Determine the (x, y) coordinate at the center of the cell enclosing the given text.  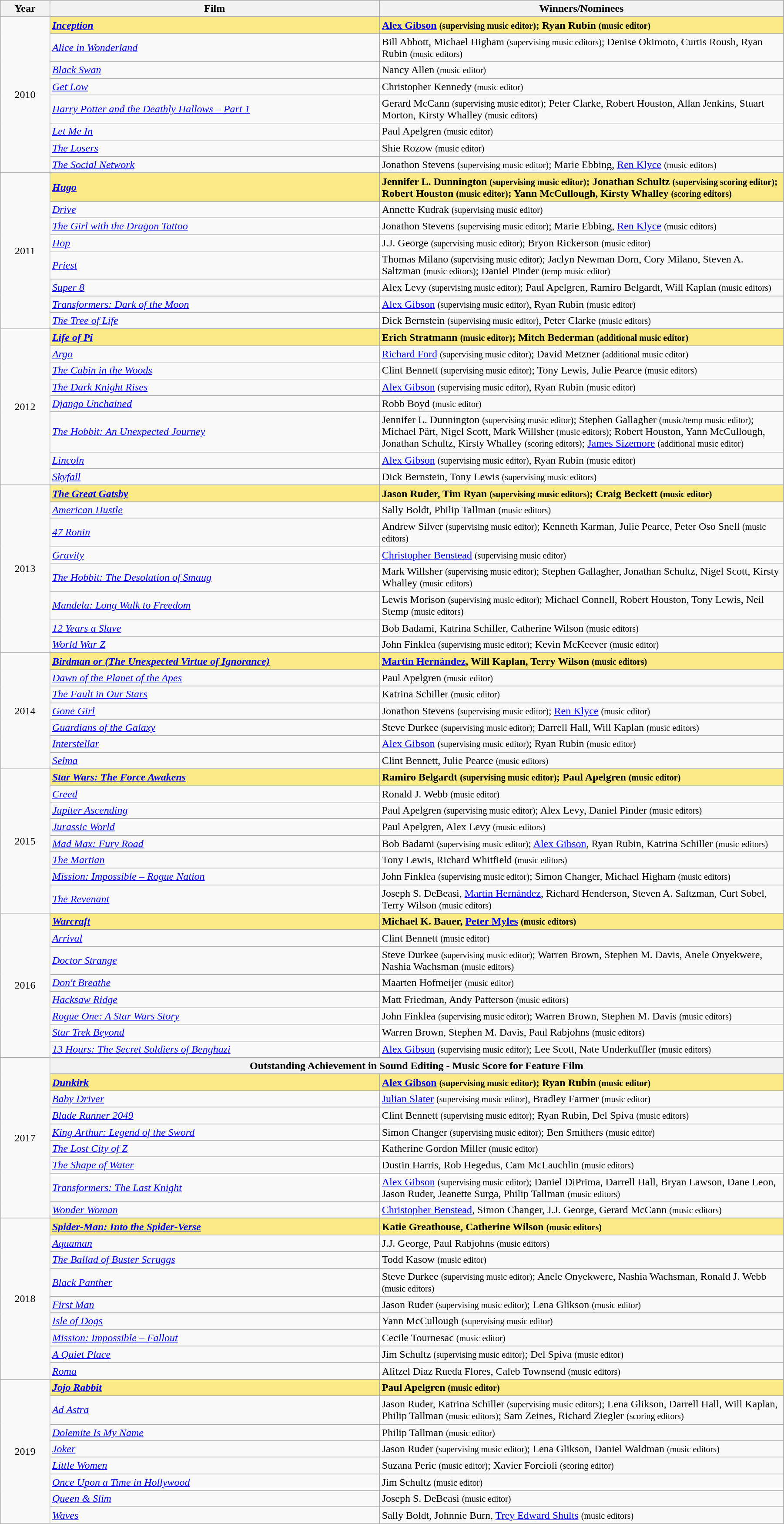
12 Years a Slave (214, 628)
Clint Bennett, Julie Pearce (music editors) (581, 760)
Ad Astra (214, 1410)
Dunkirk (214, 1082)
Black Panther (214, 1282)
Star Wars: The Force Awakens (214, 777)
Roma (214, 1371)
Steve Durkee (supervising music editor); Warren Brown, Stephen M. Davis, Anele Onyekwere, Nashia Wachsman (music editors) (581, 960)
John Finklea (supervising music editor); Simon Changer, Michael Higham (music editors) (581, 877)
World War Z (214, 645)
First Man (214, 1305)
Mission: Impossible – Rogue Nation (214, 877)
Isle of Dogs (214, 1321)
Ronald J. Webb (music editor) (581, 794)
Clint Bennett (supervising music editor); Ryan Rubin, Del Spiva (music editors) (581, 1115)
2010 (25, 95)
J.J. George (supervising music editor); Bryon Rickerson (music editor) (581, 242)
The Hobbit: The Desolation of Smaug (214, 577)
2018 (25, 1299)
Bob Badami, Katrina Schiller, Catherine Wilson (music editors) (581, 628)
2014 (25, 711)
Jim Schultz (supervising music editor); Del Spiva (music editor) (581, 1354)
Jason Ruder, Tim Ryan (supervising music editors); Craig Beckett (music editor) (581, 493)
2011 (25, 251)
Aquaman (214, 1243)
Nancy Allen (music editor) (581, 70)
The Shape of Water (214, 1165)
Waves (214, 1515)
Interstellar (214, 744)
The Ballad of Buster Scruggs (214, 1260)
Black Swan (214, 70)
Sally Boldt, Johnnie Burn, Trey Edward Shults (music editors) (581, 1515)
The Tree of Life (214, 321)
John Finklea (supervising music editor); Warren Brown, Stephen M. Davis (music editors) (581, 1016)
Bill Abbott, Michael Higham (supervising music editors); Denise Okimoto, Curtis Roush, Ryan Rubin (music editors) (581, 48)
Gravity (214, 555)
Michael K. Bauer, Peter Myles (music editors) (581, 922)
Jim Schultz (music editor) (581, 1482)
Queen & Slim (214, 1499)
Jason Ruder (supervising music editor); Lena Glikson (music editor) (581, 1305)
2016 (25, 986)
Dustin Harris, Rob Hegedus, Cam McLauchlin (music editors) (581, 1165)
Outstanding Achievement in Sound Editing - Music Score for Feature Film (416, 1066)
Doctor Strange (214, 960)
Gerard McCann (supervising music editor); Peter Clarke, Robert Houston, Allan Jenkins, Stuart Morton, Kirsty Whalley (music editors) (581, 109)
The Girl with the Dragon Tattoo (214, 226)
The Great Gatsby (214, 493)
Paul Apelgren, Alex Levy (music editors) (581, 827)
Arrival (214, 938)
Skyfall (214, 477)
The Martian (214, 860)
Wonder Woman (214, 1210)
Joseph S. DeBeasi (music editor) (581, 1499)
The Lost City of Z (214, 1149)
Jonathon Stevens (supervising music editor); Ren Klyce (music editor) (581, 711)
Annette Kudrak (supervising music editor) (581, 209)
Lincoln (214, 460)
Sally Boldt, Philip Tallman (music editors) (581, 510)
Tony Lewis, Richard Whitfield (music editors) (581, 860)
Once Upon a Time in Hollywood (214, 1482)
Hacksaw Ridge (214, 999)
Creed (214, 794)
Julian Slater (supervising music editor), Bradley Farmer (music editor) (581, 1099)
Steve Durkee (supervising music editor); Anele Onyekwere, Nashia Wachsman, Ronald J. Webb (music editors) (581, 1282)
Richard Ford (supervising music editor); David Metzner (additional music editor) (581, 354)
Film (214, 9)
The Hobbit: An Unexpected Journey (214, 432)
Little Women (214, 1466)
The Social Network (214, 165)
Katherine Gordon Miller (music editor) (581, 1149)
Paul Apelgren (supervising music editor); Alex Levy, Daniel Pinder (music editors) (581, 810)
Mandela: Long Walk to Freedom (214, 606)
Super 8 (214, 288)
Joseph S. DeBeasi, Martin Hernández, Richard Henderson, Steven A. Saltzman, Curt Sobel, Terry Wilson (music editors) (581, 899)
Steve Durkee (supervising music editor); Darrell Hall, Will Kaplan (music editors) (581, 727)
2012 (25, 407)
Transformers: Dark of the Moon (214, 304)
John Finklea (supervising music editor); Kevin McKeever (music editor) (581, 645)
Year (25, 9)
Inception (214, 25)
Warren Brown, Stephen M. Davis, Paul Rabjohns (music editors) (581, 1033)
The Revenant (214, 899)
Matt Friedman, Andy Patterson (music editors) (581, 999)
Dolemite Is My Name (214, 1433)
Don't Breathe (214, 983)
Dick Bernstein, Tony Lewis (supervising music editors) (581, 477)
Andrew Silver (supervising music editor); Kenneth Karman, Julie Pearce, Peter Oso Snell (music editors) (581, 532)
2019 (25, 1451)
Get Low (214, 87)
Katie Greathouse, Catherine Wilson (music editors) (581, 1227)
Maarten Hofmeijer (music editor) (581, 983)
Jurassic World (214, 827)
2013 (25, 569)
2015 (25, 841)
Thomas Milano (supervising music editor); Jaclyn Newman Dorn, Cory Milano, Steven A. Saltzman (music editors); Daniel Pinder (temp music editor) (581, 266)
Warcraft (214, 922)
Gone Girl (214, 711)
The Fault in Our Stars (214, 694)
Lewis Morison (supervising music editor); Michael Connell, Robert Houston, Tony Lewis, Neil Stemp (music editors) (581, 606)
Alice in Wonderland (214, 48)
The Cabin in the Woods (214, 370)
Katrina Schiller (music editor) (581, 694)
Baby Driver (214, 1099)
Let Me In (214, 131)
The Losers (214, 148)
Harry Potter and the Deathly Hallows – Part 1 (214, 109)
Martin Hernández, Will Kaplan, Terry Wilson (music editors) (581, 661)
Priest (214, 266)
Jupiter Ascending (214, 810)
Alex Gibson (supervising music editor); Lee Scott, Nate Underkuffler (music editors) (581, 1049)
Birdman or (The Unexpected Virtue of Ignorance) (214, 661)
Argo (214, 354)
A Quiet Place (214, 1354)
Django Unchained (214, 404)
Cecile Tournesac (music editor) (581, 1338)
Blade Runner 2049 (214, 1115)
Selma (214, 760)
Clint Bennett (music editor) (581, 938)
Dawn of the Planet of the Apes (214, 678)
J.J. George, Paul Rabjohns (music editors) (581, 1243)
Philip Tallman (music editor) (581, 1433)
Suzana Peric (music editor); Xavier Forcioli (scoring editor) (581, 1466)
Christopher Benstead, Simon Changer, J.J. George, Gerard McCann (music editors) (581, 1210)
The Dark Knight Rises (214, 387)
Mission: Impossible – Fallout (214, 1338)
Hugo (214, 187)
Alex Levy (supervising music editor); Paul Apelgren, Ramiro Belgardt, Will Kaplan (music editors) (581, 288)
Joker (214, 1449)
Star Trek Beyond (214, 1033)
Alitzel Díaz Rueda Flores, Caleb Townsend (music editors) (581, 1371)
American Hustle (214, 510)
47 Ronin (214, 532)
Mark Willsher (supervising music editor); Stephen Gallagher, Jonathan Schultz, Nigel Scott, Kirsty Whalley (music editors) (581, 577)
Transformers: The Last Knight (214, 1188)
Christopher Benstead (supervising music editor) (581, 555)
Dick Bernstein (supervising music editor), Peter Clarke (music editors) (581, 321)
Drive (214, 209)
Ramiro Belgardt (supervising music editor); Paul Apelgren (music editor) (581, 777)
2017 (25, 1138)
Bob Badami (supervising music editor); Alex Gibson, Ryan Rubin, Katrina Schiller (music editors) (581, 843)
Robb Boyd (music editor) (581, 404)
Winners/Nominees (581, 9)
Mad Max: Fury Road (214, 843)
Simon Changer (supervising music editor); Ben Smithers (music editor) (581, 1132)
Clint Bennett (supervising music editor); Tony Lewis, Julie Pearce (music editors) (581, 370)
Jojo Rabbit (214, 1387)
Shie Rozow (music editor) (581, 148)
Jason Ruder (supervising music editor); Lena Glikson, Daniel Waldman (music editors) (581, 1449)
Christopher Kennedy (music editor) (581, 87)
Guardians of the Galaxy (214, 727)
Todd Kasow (music editor) (581, 1260)
King Arthur: Legend of the Sword (214, 1132)
Life of Pi (214, 337)
Hop (214, 242)
Spider-Man: Into the Spider-Verse (214, 1227)
13 Hours: The Secret Soldiers of Benghazi (214, 1049)
Erich Stratmann (music editor); Mitch Bederman (additional music editor) (581, 337)
Yann McCullough (supervising music editor) (581, 1321)
Rogue One: A Star Wars Story (214, 1016)
